Provide the [X, Y] coordinate of the cell's center where the given text is located.  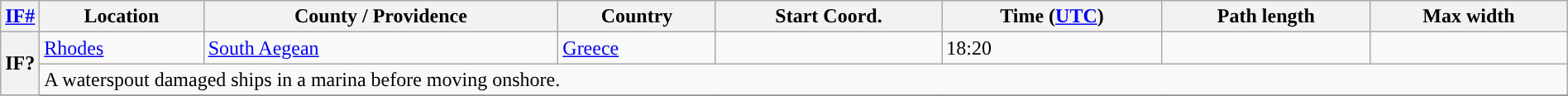
Path length [1266, 17]
South Aegean [380, 48]
Country [637, 17]
A waterspout damaged ships in a marina before moving onshore. [804, 79]
18:20 [1052, 48]
Time (UTC) [1052, 17]
County / Providence [380, 17]
IF# [20, 17]
Start Coord. [829, 17]
IF? [20, 64]
Max width [1469, 17]
Greece [637, 48]
Location [122, 17]
Rhodes [122, 48]
